Detect which cell encompasses the target text, then output its (X, Y) center coordinate. 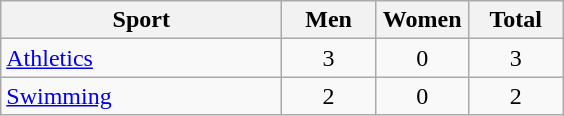
Sport (142, 20)
Swimming (142, 96)
Men (329, 20)
Women (422, 20)
Total (516, 20)
Athletics (142, 58)
